For the text-containing cell, return its midpoint in (X, Y) coordinate format. 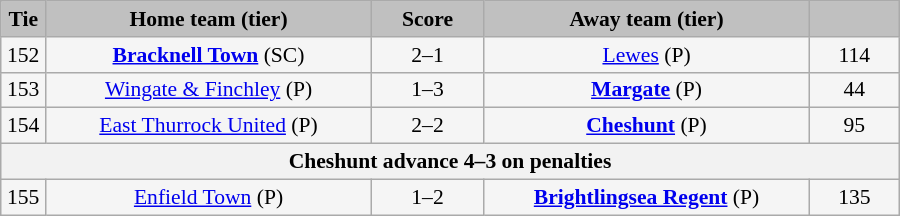
Margate (P) (647, 90)
135 (854, 197)
Bracknell Town (SC) (209, 55)
95 (854, 126)
Home team (tier) (209, 19)
155 (24, 197)
114 (854, 55)
152 (24, 55)
Tie (24, 19)
Wingate & Finchley (P) (209, 90)
1–3 (427, 90)
154 (24, 126)
Away team (tier) (647, 19)
Lewes (P) (647, 55)
Cheshunt (P) (647, 126)
Cheshunt advance 4–3 on penalties (450, 162)
1–2 (427, 197)
Enfield Town (P) (209, 197)
Score (427, 19)
153 (24, 90)
2–1 (427, 55)
Brightlingsea Regent (P) (647, 197)
East Thurrock United (P) (209, 126)
2–2 (427, 126)
44 (854, 90)
